Provide the [x, y] coordinate of the cell's center where the given text is located.  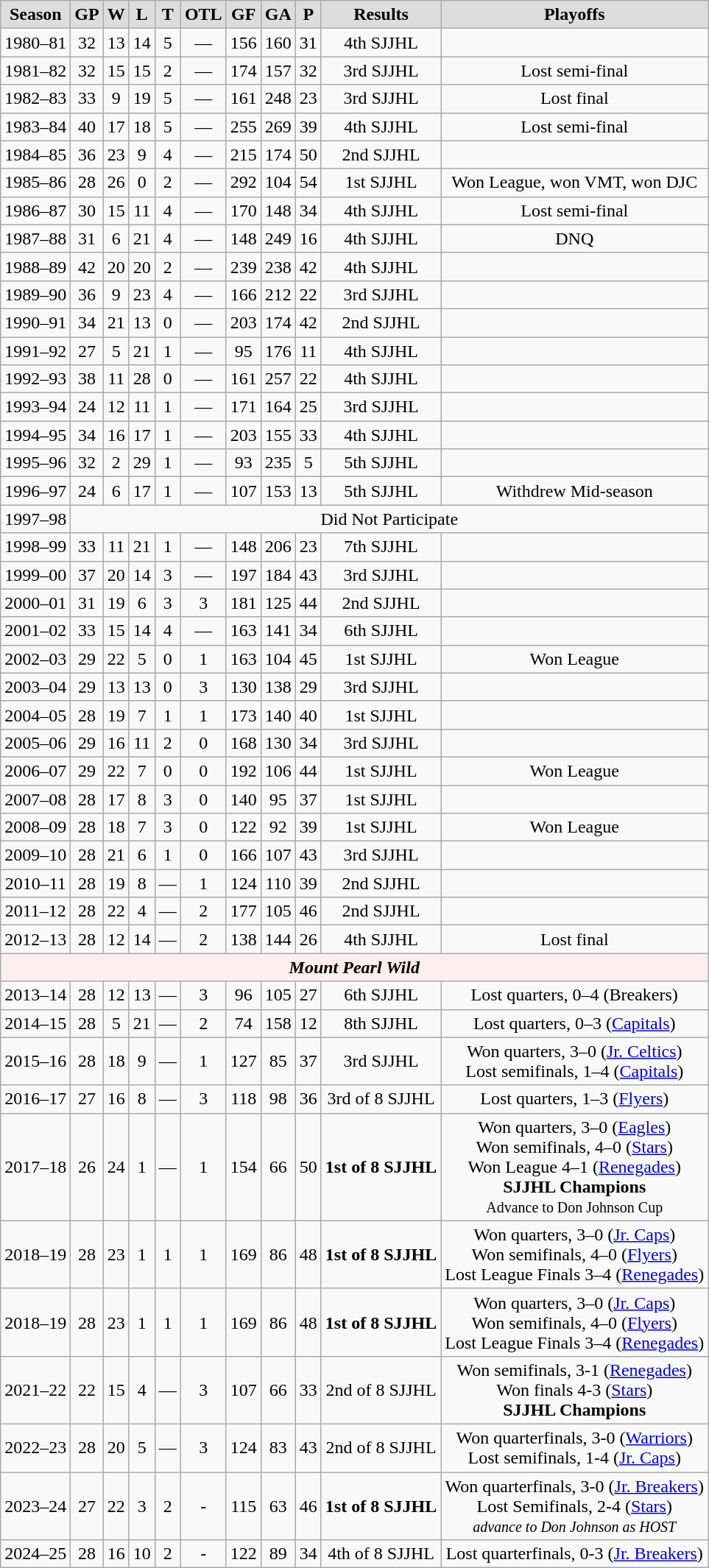
197 [243, 575]
2008–09 [35, 827]
2015–16 [35, 1062]
Won quarterfinals, 3-0 (Jr. Breakers)Lost Semifinals, 2-4 (Stars)advance to Don Johnson as HOST [574, 1506]
1996–97 [35, 491]
153 [278, 491]
144 [278, 939]
1986–87 [35, 211]
155 [278, 435]
164 [278, 407]
1980–81 [35, 43]
P [308, 15]
74 [243, 1023]
W [116, 15]
63 [278, 1506]
2006–07 [35, 771]
Lost quarters, 0–4 (Breakers) [574, 995]
8th SJJHL [381, 1023]
192 [243, 771]
160 [278, 43]
Won quarters, 3–0 (Jr. Celtics)Lost semifinals, 1–4 (Capitals) [574, 1062]
173 [243, 715]
2004–05 [35, 715]
1992–93 [35, 379]
GP [87, 15]
184 [278, 575]
141 [278, 631]
1981–82 [35, 71]
1987–88 [35, 239]
1984–85 [35, 155]
GF [243, 15]
Playoffs [574, 15]
OTL [203, 15]
106 [278, 771]
110 [278, 883]
1999–00 [35, 575]
157 [278, 71]
2013–14 [35, 995]
25 [308, 407]
89 [278, 1554]
1997–98 [35, 519]
2023–24 [35, 1506]
Results [381, 15]
1985–86 [35, 183]
92 [278, 827]
206 [278, 547]
170 [243, 211]
1994–95 [35, 435]
158 [278, 1023]
292 [243, 183]
DNQ [574, 239]
4th of 8 SJJHL [381, 1554]
L [141, 15]
85 [278, 1062]
10 [141, 1554]
1998–99 [35, 547]
2024–25 [35, 1554]
T [168, 15]
Won semifinals, 3-1 (Renegades)Won finals 4-3 (Stars)SJJHL Champions [574, 1390]
168 [243, 743]
Won quarters, 3–0 (Eagles)Won semifinals, 4–0 (Stars)Won League 4–1 (Renegades)SJJHL ChampionsAdvance to Don Johnson Cup [574, 1167]
54 [308, 183]
2014–15 [35, 1023]
7th SJJHL [381, 547]
96 [243, 995]
2021–22 [35, 1390]
45 [308, 659]
38 [87, 379]
2005–06 [35, 743]
Withdrew Mid-season [574, 491]
1993–94 [35, 407]
238 [278, 266]
176 [278, 351]
GA [278, 15]
2007–08 [35, 799]
2022–23 [35, 1447]
Did Not Participate [389, 519]
171 [243, 407]
1983–84 [35, 127]
2016–17 [35, 1099]
255 [243, 127]
156 [243, 43]
177 [243, 911]
Won quarterfinals, 3-0 (Warriors)Lost semifinals, 1-4 (Jr. Caps) [574, 1447]
Won League, won VMT, won DJC [574, 183]
1988–89 [35, 266]
Mount Pearl Wild [355, 967]
3rd of 8 SJJHL [381, 1099]
2011–12 [35, 911]
83 [278, 1447]
Season [35, 15]
248 [278, 99]
2002–03 [35, 659]
2009–10 [35, 855]
115 [243, 1506]
125 [278, 603]
212 [278, 294]
269 [278, 127]
93 [243, 463]
239 [243, 266]
1989–90 [35, 294]
2001–02 [35, 631]
2012–13 [35, 939]
2000–01 [35, 603]
1991–92 [35, 351]
2003–04 [35, 687]
30 [87, 211]
2010–11 [35, 883]
1990–91 [35, 322]
249 [278, 239]
235 [278, 463]
98 [278, 1099]
Lost quarterfinals, 0-3 (Jr. Breakers) [574, 1554]
2017–18 [35, 1167]
215 [243, 155]
1995–96 [35, 463]
118 [243, 1099]
Lost quarters, 1–3 (Flyers) [574, 1099]
257 [278, 379]
154 [243, 1167]
1982–83 [35, 99]
127 [243, 1062]
181 [243, 603]
Lost quarters, 0–3 (Capitals) [574, 1023]
